From the cell containing the given text, extract its center point as [x, y] coordinate. 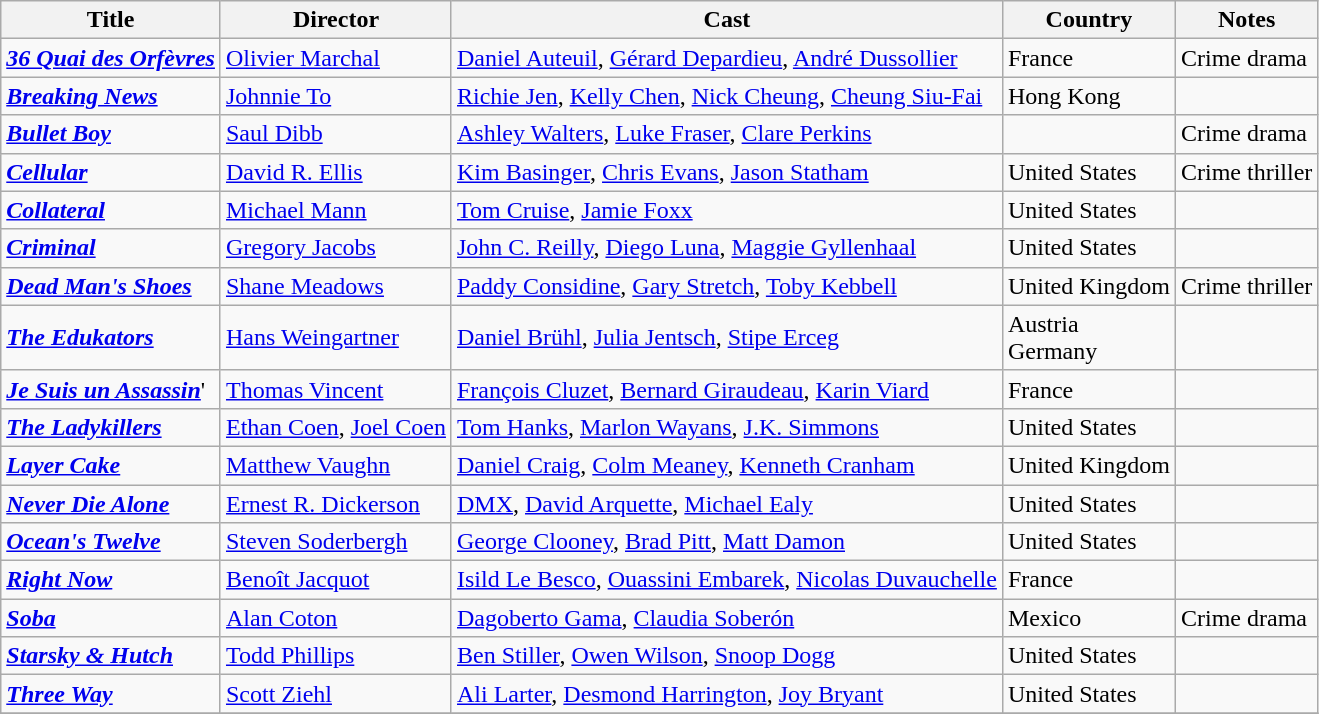
Daniel Craig, Colm Meaney, Kenneth Cranham [726, 465]
Layer Cake [111, 465]
Johnnie To [336, 96]
Ethan Coen, Joel Coen [336, 427]
Right Now [111, 580]
Benoît Jacquot [336, 580]
Notes [1246, 20]
Richie Jen, Kelly Chen, Nick Cheung, Cheung Siu-Fai [726, 96]
Dead Man's Shoes [111, 286]
Cast [726, 20]
Cellular [111, 172]
36 Quai des Orfèvres [111, 58]
Hans Weingartner [336, 338]
The Ladykillers [111, 427]
Ernest R. Dickerson [336, 503]
George Clooney, Brad Pitt, Matt Damon [726, 542]
Thomas Vincent [336, 389]
Country [1088, 20]
Matthew Vaughn [336, 465]
Criminal [111, 248]
Ashley Walters, Luke Fraser, Clare Perkins [726, 134]
Daniel Auteuil, Gérard Depardieu, André Dussollier [726, 58]
Hong Kong [1088, 96]
Director [336, 20]
Gregory Jacobs [336, 248]
Shane Meadows [336, 286]
Dagoberto Gama, Claudia Soberón [726, 618]
DMX, David Arquette, Michael Ealy [726, 503]
Scott Ziehl [336, 694]
Michael Mann [336, 210]
Breaking News [111, 96]
Bullet Boy [111, 134]
Mexico [1088, 618]
Soba [111, 618]
Ali Larter, Desmond Harrington, Joy Bryant [726, 694]
Never Die Alone [111, 503]
Starsky & Hutch [111, 656]
Ocean's Twelve [111, 542]
François Cluzet, Bernard Giraudeau, Karin Viard [726, 389]
Title [111, 20]
Collateral [111, 210]
Steven Soderbergh [336, 542]
AustriaGermany [1088, 338]
Alan Coton [336, 618]
Daniel Brühl, Julia Jentsch, Stipe Erceg [726, 338]
Tom Hanks, Marlon Wayans, J.K. Simmons [726, 427]
John C. Reilly, Diego Luna, Maggie Gyllenhaal [726, 248]
Tom Cruise, Jamie Foxx [726, 210]
Olivier Marchal [336, 58]
Kim Basinger, Chris Evans, Jason Statham [726, 172]
Je Suis un Assassin' [111, 389]
Three Way [111, 694]
Ben Stiller, Owen Wilson, Snoop Dogg [726, 656]
Paddy Considine, Gary Stretch, Toby Kebbell [726, 286]
Saul Dibb [336, 134]
The Edukators [111, 338]
David R. Ellis [336, 172]
Isild Le Besco, Ouassini Embarek, Nicolas Duvauchelle [726, 580]
Todd Phillips [336, 656]
